Scan for the cell matching the given text and deliver its [X, Y] coordinate at center. 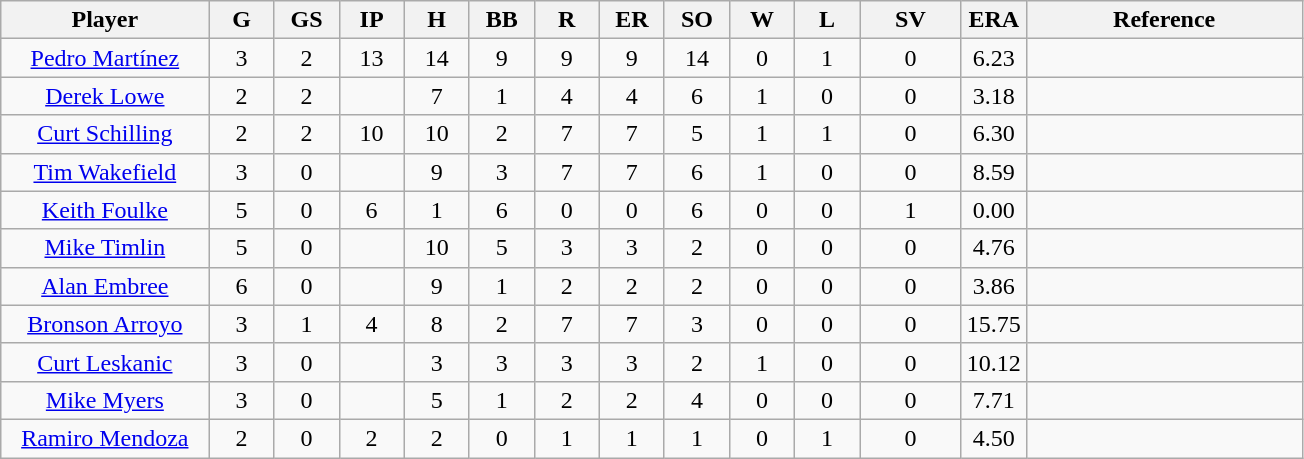
Ramiro Mendoza [105, 438]
SV [911, 20]
Alan Embree [105, 286]
4.76 [994, 248]
BB [502, 20]
R [566, 20]
Curt Leskanic [105, 362]
Tim Wakefield [105, 172]
6.30 [994, 134]
H [436, 20]
7.71 [994, 400]
3.86 [994, 286]
G [242, 20]
Curt Schilling [105, 134]
Mike Myers [105, 400]
Derek Lowe [105, 96]
Keith Foulke [105, 210]
8 [436, 324]
Mike Timlin [105, 248]
Reference [1164, 20]
W [762, 20]
ER [632, 20]
3.18 [994, 96]
6.23 [994, 58]
GS [306, 20]
4.50 [994, 438]
10.12 [994, 362]
SO [696, 20]
Player [105, 20]
13 [372, 58]
8.59 [994, 172]
IP [372, 20]
Pedro Martínez [105, 58]
L [828, 20]
ERA [994, 20]
15.75 [994, 324]
Bronson Arroyo [105, 324]
0.00 [994, 210]
